For the text-containing cell, return its midpoint in (x, y) coordinate format. 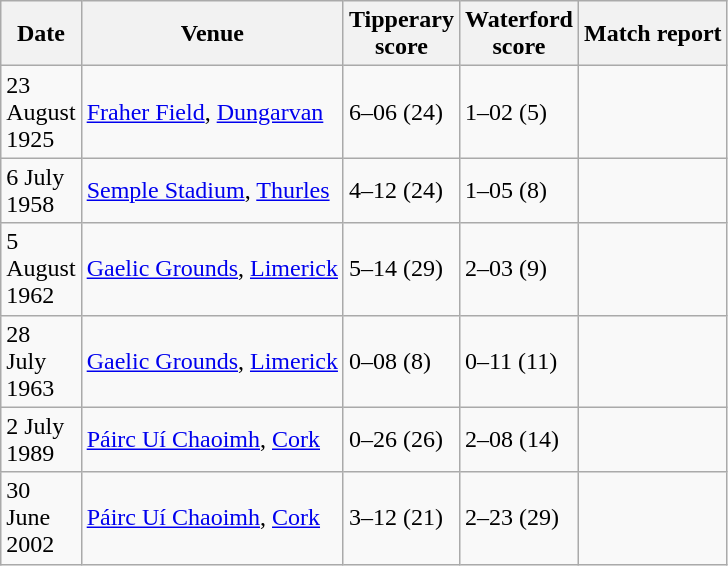
Date (41, 34)
1–02 (5) (518, 112)
Match report (652, 34)
5 August 1962 (41, 269)
23 August 1925 (41, 112)
2 July 1989 (41, 440)
0–11 (11) (518, 361)
Waterford score (518, 34)
Venue (212, 34)
2–08 (14) (518, 440)
2–23 (29) (518, 518)
3–12 (21) (401, 518)
6–06 (24) (401, 112)
5–14 (29) (401, 269)
2–03 (9) (518, 269)
Tipperary score (401, 34)
1–05 (8) (518, 190)
Fraher Field, Dungarvan (212, 112)
Semple Stadium, Thurles (212, 190)
6 July 1958 (41, 190)
0–26 (26) (401, 440)
30 June 2002 (41, 518)
0–08 (8) (401, 361)
28 July 1963 (41, 361)
4–12 (24) (401, 190)
